Pinpoint the cell where the given text exists, returning its (X, Y) midpoint coordinate. 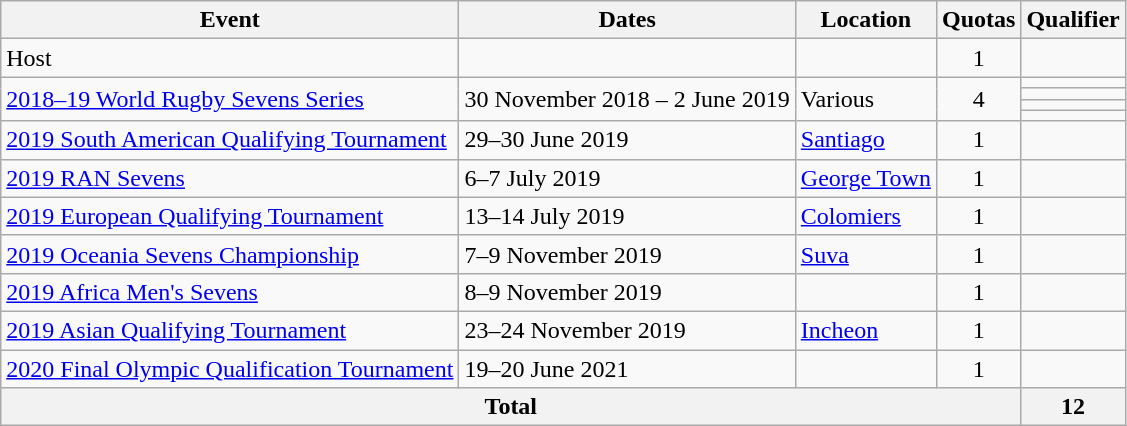
Suva (866, 254)
12 (1073, 407)
2020 Final Olympic Qualification Tournament (230, 369)
6–7 July 2019 (627, 178)
8–9 November 2019 (627, 292)
Total (511, 407)
2019 South American Qualifying Tournament (230, 140)
2019 European Qualifying Tournament (230, 216)
2018–19 World Rugby Sevens Series (230, 99)
Dates (627, 20)
2019 Asian Qualifying Tournament (230, 330)
George Town (866, 178)
Host (230, 58)
29–30 June 2019 (627, 140)
Incheon (866, 330)
4 (978, 99)
2019 Africa Men's Sevens (230, 292)
Qualifier (1073, 20)
Quotas (978, 20)
Event (230, 20)
23–24 November 2019 (627, 330)
30 November 2018 – 2 June 2019 (627, 99)
Colomiers (866, 216)
Santiago (866, 140)
2019 RAN Sevens (230, 178)
13–14 July 2019 (627, 216)
2019 Oceania Sevens Championship (230, 254)
Various (866, 99)
19–20 June 2021 (627, 369)
Location (866, 20)
7–9 November 2019 (627, 254)
